Locate the cell with the specified text and output its (X, Y) center coordinate. 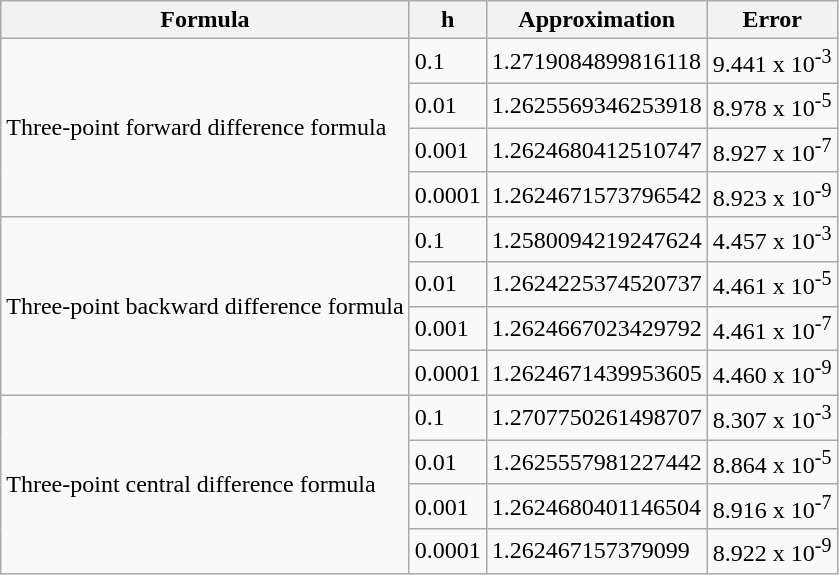
1.2625557981227442 (596, 462)
Three-point backward difference formula (205, 306)
1.262467157379099 (596, 552)
1.2624671439953605 (596, 374)
1.2624667023429792 (596, 328)
h (448, 20)
1.2624671573796542 (596, 194)
8.307 x 10-3 (772, 418)
Formula (205, 20)
1.2580094219247624 (596, 240)
9.441 x 10-3 (772, 62)
Three-point forward difference formula (205, 128)
1.2707750261498707 (596, 418)
Three-point central difference formula (205, 484)
1.2719084899816118 (596, 62)
Approximation (596, 20)
1.2624225374520737 (596, 284)
4.461 x 10-7 (772, 328)
8.922 x 10-9 (772, 552)
1.2624680412510747 (596, 150)
8.864 x 10-5 (772, 462)
8.923 x 10-9 (772, 194)
1.2625569346253918 (596, 106)
4.460 x 10-9 (772, 374)
1.2624680401146504 (596, 506)
8.978 x 10-5 (772, 106)
4.461 x 10-5 (772, 284)
8.916 x 10-7 (772, 506)
4.457 x 10-3 (772, 240)
8.927 x 10-7 (772, 150)
Error (772, 20)
